Return the (X, Y) coordinate for the center point of the cell that contains the specified text.  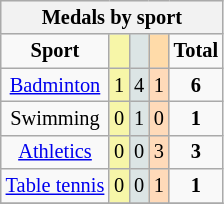
Medals by sport (112, 17)
Badminton (55, 85)
Total (196, 51)
4 (139, 85)
Sport (55, 51)
Swimming (55, 118)
Athletics (55, 152)
6 (196, 85)
Table tennis (55, 186)
